Capture the cell that displays the provided text and extract its (x, y) central coordinate. 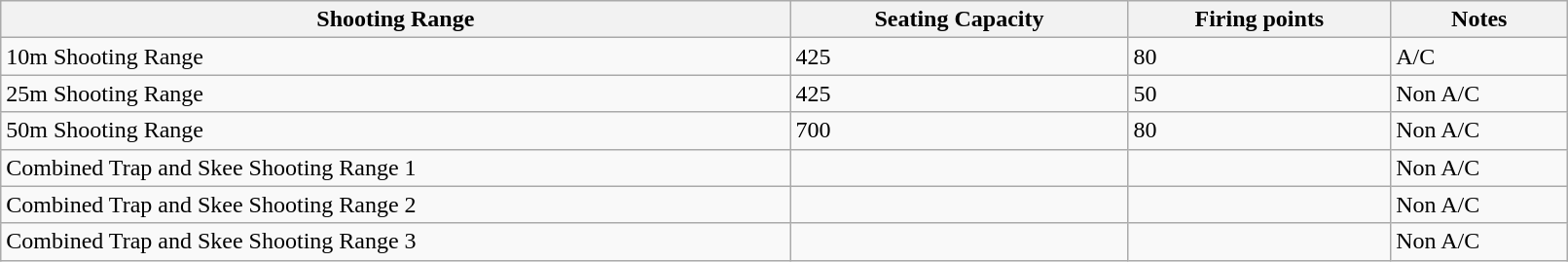
Combined Trap and Skee Shooting Range 2 (395, 205)
25m Shooting Range (395, 94)
A/C (1479, 56)
Notes (1479, 19)
Firing points (1259, 19)
Shooting Range (395, 19)
700 (960, 131)
Combined Trap and Skee Shooting Range 3 (395, 242)
50m Shooting Range (395, 131)
10m Shooting Range (395, 56)
50 (1259, 94)
Seating Capacity (960, 19)
Combined Trap and Skee Shooting Range 1 (395, 168)
